Provide the (X, Y) coordinate of the cell's center where the given text is located.  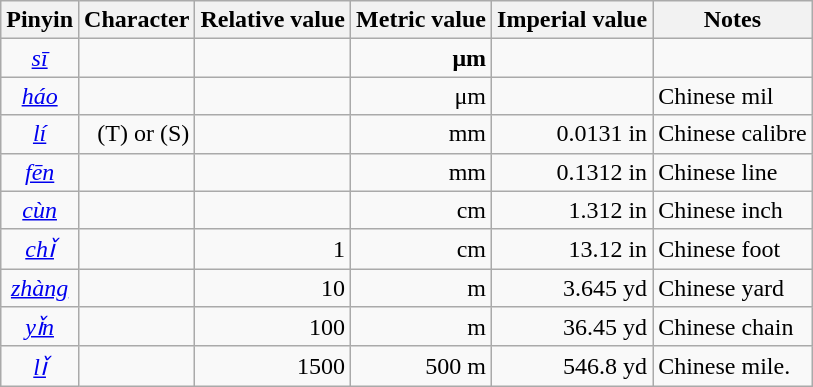
lí (40, 134)
zhàng (40, 288)
Chinese yard (733, 288)
Chinese mil (733, 96)
Chinese mile. (733, 366)
Chinese inch (733, 210)
fēn (40, 172)
yǐn (40, 327)
Chinese line (733, 172)
Notes (733, 20)
sī (40, 58)
Character (137, 20)
cùn (40, 210)
Chinese calibre (733, 134)
10 (273, 288)
1 (273, 249)
Chinese foot (733, 249)
36.45 yd (572, 327)
(T) or (S) (137, 134)
Relative value (273, 20)
13.12 in (572, 249)
Imperial value (572, 20)
500 m (422, 366)
háo (40, 96)
0.1312 in (572, 172)
Pinyin (40, 20)
3.645 yd (572, 288)
0.0131 in (572, 134)
lǐ (40, 366)
546.8 yd (572, 366)
1500 (273, 366)
Chinese chain (733, 327)
1.312 in (572, 210)
100 (273, 327)
Metric value (422, 20)
chǐ (40, 249)
